Provide the [x, y] coordinate of the cell's center where the given text is located.  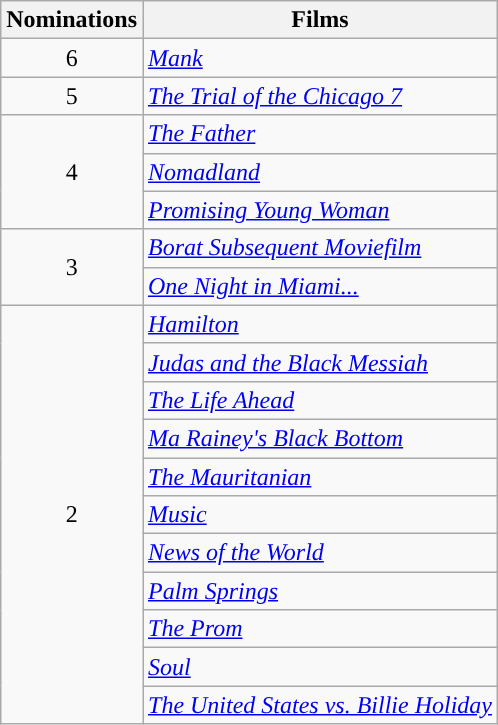
Soul [320, 667]
Music [320, 515]
The United States vs. Billie Holiday [320, 705]
News of the World [320, 553]
The Prom [320, 629]
Nomadland [320, 172]
Promising Young Woman [320, 210]
Films [320, 20]
2 [72, 514]
Ma Rainey's Black Bottom [320, 438]
Hamilton [320, 324]
Borat Subsequent Moviefilm [320, 248]
The Mauritanian [320, 477]
One Night in Miami... [320, 286]
The Life Ahead [320, 400]
Mank [320, 58]
The Trial of the Chicago 7 [320, 96]
Palm Springs [320, 591]
Judas and the Black Messiah [320, 362]
5 [72, 96]
4 [72, 172]
The Father [320, 134]
Nominations [72, 20]
3 [72, 267]
6 [72, 58]
